Output the (x, y) coordinate of the center of the cell containing the given text.  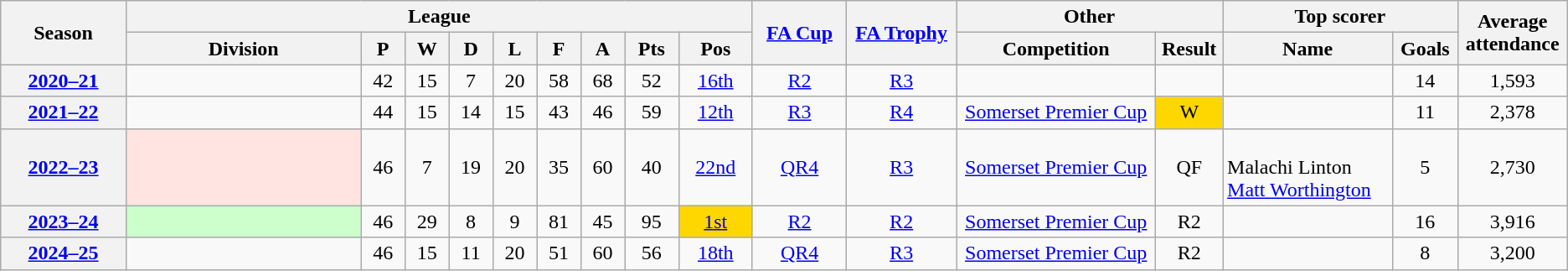
Goals (1426, 49)
9 (514, 221)
3,200 (1513, 253)
Pos (715, 49)
Name (1308, 49)
59 (652, 112)
58 (559, 81)
F (559, 49)
League (439, 17)
3,916 (1513, 221)
68 (602, 81)
22nd (715, 167)
16th (715, 81)
44 (383, 112)
QF (1189, 167)
2,378 (1513, 112)
2021–22 (64, 112)
1st (715, 221)
FA Cup (799, 33)
D (471, 49)
51 (559, 253)
Division (243, 49)
A (602, 49)
Competition (1056, 49)
5 (1426, 167)
Average attendance (1513, 33)
19 (471, 167)
40 (652, 167)
12th (715, 112)
Result (1189, 49)
1,593 (1513, 81)
L (514, 49)
Season (64, 33)
R4 (901, 112)
35 (559, 167)
P (383, 49)
2024–25 (64, 253)
Other (1090, 17)
Malachi LintonMatt Worthington (1308, 167)
45 (602, 221)
Top scorer (1340, 17)
52 (652, 81)
FA Trophy (901, 33)
42 (383, 81)
2020–21 (64, 81)
56 (652, 253)
43 (559, 112)
81 (559, 221)
2022–23 (64, 167)
18th (715, 253)
2,730 (1513, 167)
2023–24 (64, 221)
16 (1426, 221)
Pts (652, 49)
95 (652, 221)
29 (426, 221)
